Scan for the cell matching the given text and deliver its (X, Y) coordinate at center. 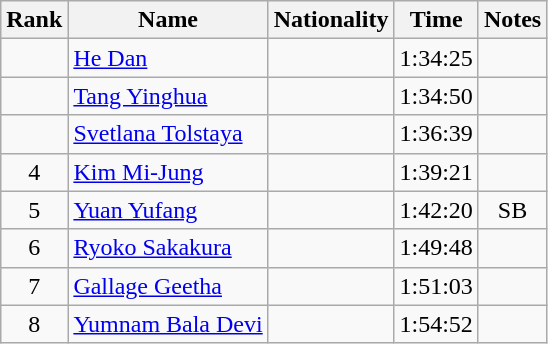
Nationality (331, 20)
1:51:03 (436, 286)
8 (34, 324)
Name (168, 20)
5 (34, 210)
1:34:25 (436, 58)
SB (512, 210)
1:49:48 (436, 248)
He Dan (168, 58)
Ryoko Sakakura (168, 248)
7 (34, 286)
Gallage Geetha (168, 286)
Yuan Yufang (168, 210)
Rank (34, 20)
4 (34, 172)
1:54:52 (436, 324)
6 (34, 248)
Tang Yinghua (168, 96)
Svetlana Tolstaya (168, 134)
1:42:20 (436, 210)
1:36:39 (436, 134)
Notes (512, 20)
Yumnam Bala Devi (168, 324)
Time (436, 20)
1:39:21 (436, 172)
Kim Mi-Jung (168, 172)
1:34:50 (436, 96)
